Detect which cell encompasses the target text, then output its (X, Y) center coordinate. 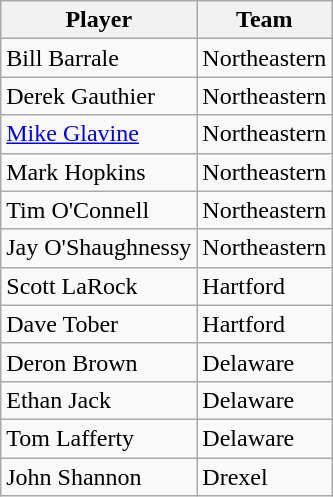
Deron Brown (99, 362)
Mark Hopkins (99, 172)
Tim O'Connell (99, 210)
Player (99, 20)
Bill Barrale (99, 58)
Mike Glavine (99, 134)
Tom Lafferty (99, 438)
Derek Gauthier (99, 96)
Dave Tober (99, 324)
John Shannon (99, 477)
Team (264, 20)
Ethan Jack (99, 400)
Drexel (264, 477)
Jay O'Shaughnessy (99, 248)
Scott LaRock (99, 286)
